Extract the (x, y) coordinate from the center of the cell holding the provided text.  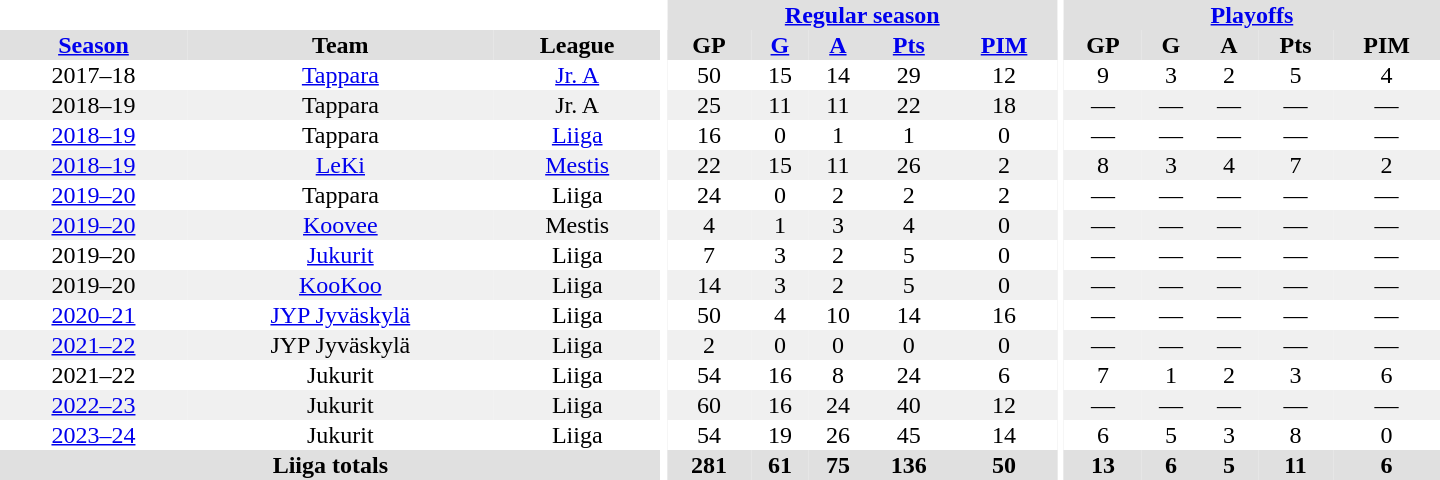
281 (709, 465)
LeKi (340, 165)
Regular season (862, 15)
2022–23 (94, 405)
League (578, 45)
45 (909, 435)
75 (838, 465)
10 (838, 315)
60 (709, 405)
18 (1004, 105)
61 (780, 465)
KooKoo (340, 285)
Liiga totals (330, 465)
2020–21 (94, 315)
29 (909, 75)
19 (780, 435)
Koovee (340, 225)
13 (1103, 465)
2017–18 (94, 75)
Team (340, 45)
2023–24 (94, 435)
136 (909, 465)
9 (1103, 75)
Playoffs (1252, 15)
25 (709, 105)
40 (909, 405)
Season (94, 45)
